Output the (X, Y) coordinate of the center of the cell containing the given text.  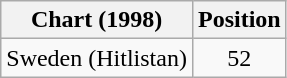
Position (239, 20)
Chart (1998) (97, 20)
52 (239, 58)
Sweden (Hitlistan) (97, 58)
